Detect which cell encompasses the target text, then output its [X, Y] center coordinate. 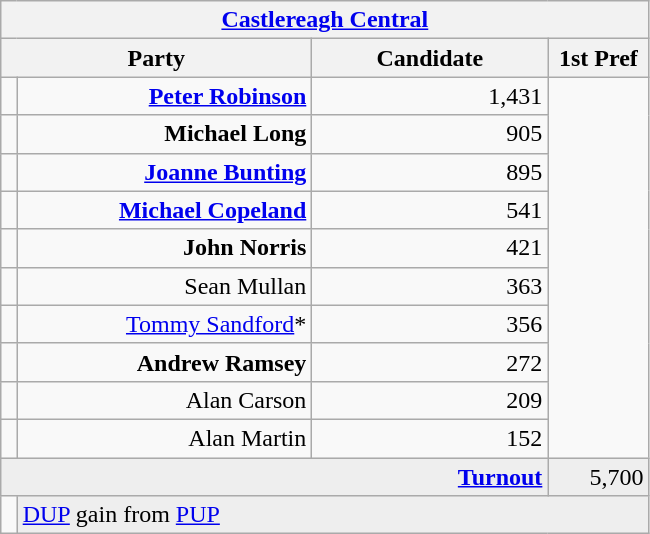
Peter Robinson [164, 96]
272 [430, 362]
Party [156, 58]
905 [430, 134]
Tommy Sandford* [164, 324]
541 [430, 210]
Michael Copeland [164, 210]
152 [430, 438]
5,700 [598, 477]
Andrew Ramsey [164, 362]
363 [430, 286]
Michael Long [164, 134]
DUP gain from PUP [333, 515]
Castlereagh Central [325, 20]
Alan Martin [164, 438]
Turnout [274, 477]
Sean Mullan [164, 286]
John Norris [164, 248]
421 [430, 248]
1,431 [430, 96]
356 [430, 324]
Joanne Bunting [164, 172]
1st Pref [598, 58]
Candidate [430, 58]
209 [430, 400]
Alan Carson [164, 400]
895 [430, 172]
